Determine the [x, y] coordinate at the center of the cell enclosing the given text.  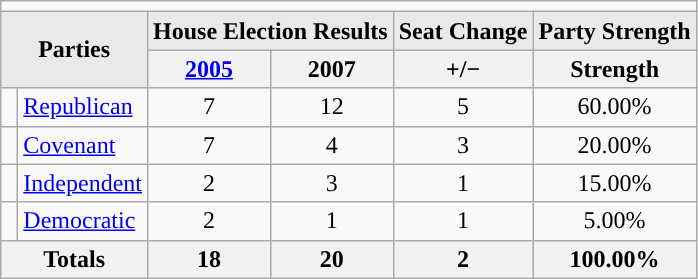
4 [332, 145]
2007 [332, 69]
Republican [83, 107]
2005 [208, 69]
12 [332, 107]
Independent [83, 183]
Strength [614, 69]
20 [332, 259]
5.00% [614, 221]
60.00% [614, 107]
Democratic [83, 221]
Party Strength [614, 31]
Covenant [83, 145]
House Election Results [270, 31]
Totals [74, 259]
Seat Change [463, 31]
20.00% [614, 145]
100.00% [614, 259]
5 [463, 107]
18 [208, 259]
Parties [74, 50]
15.00% [614, 183]
+/− [463, 69]
